Scan for the cell matching the given text and deliver its (x, y) coordinate at center. 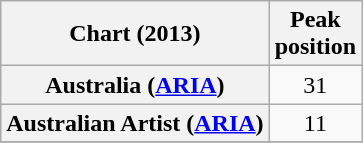
Peakposition (315, 34)
Australian Artist (ARIA) (135, 123)
11 (315, 123)
Chart (2013) (135, 34)
Australia (ARIA) (135, 85)
31 (315, 85)
